Detect which cell encompasses the target text, then output its [X, Y] center coordinate. 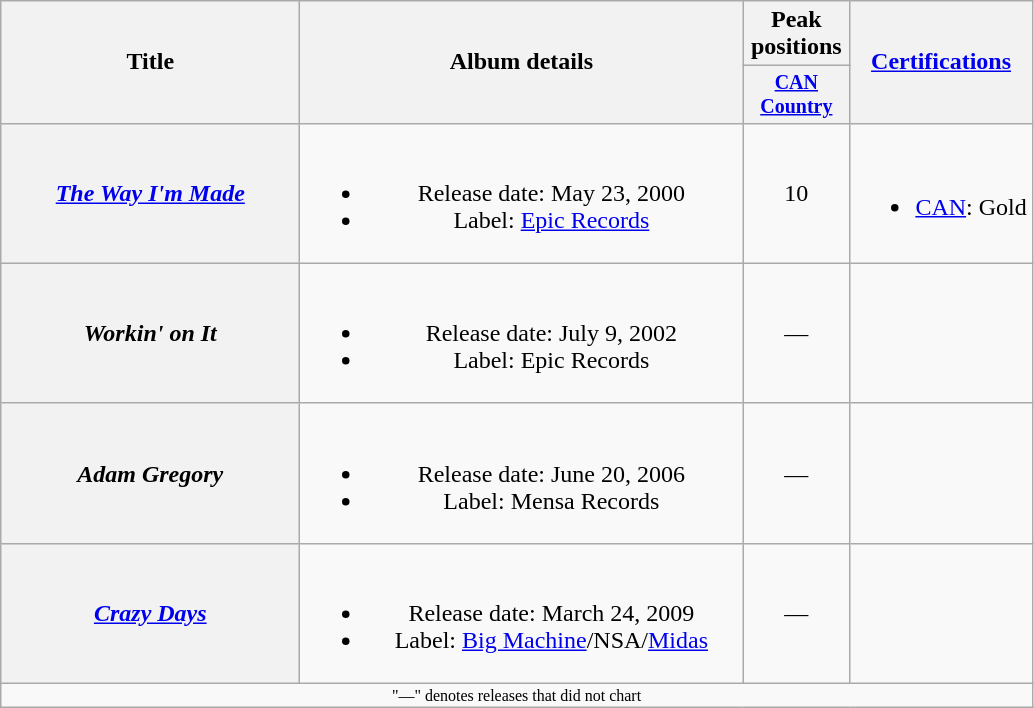
"—" denotes releases that did not chart [517, 696]
10 [796, 193]
Workin' on It [150, 333]
Release date: June 20, 2006Label: Mensa Records [522, 473]
CAN Country [796, 94]
Adam Gregory [150, 473]
Crazy Days [150, 613]
Peak positions [796, 34]
Title [150, 62]
Release date: July 9, 2002Label: Epic Records [522, 333]
CAN: Gold [941, 193]
Album details [522, 62]
Release date: May 23, 2000Label: Epic Records [522, 193]
Certifications [941, 62]
Release date: March 24, 2009Label: Big Machine/NSA/Midas [522, 613]
The Way I'm Made [150, 193]
